Extract the (x, y) coordinate from the center of the cell holding the provided text.  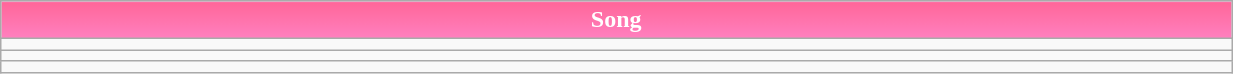
Song (616, 20)
